Detect which cell encompasses the target text, then output its (X, Y) center coordinate. 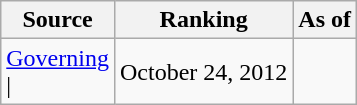
Ranking (203, 20)
As of (325, 20)
October 24, 2012 (203, 72)
Source (58, 20)
Governing| (58, 72)
